Return the (X, Y) coordinate for the center point of the cell that contains the specified text.  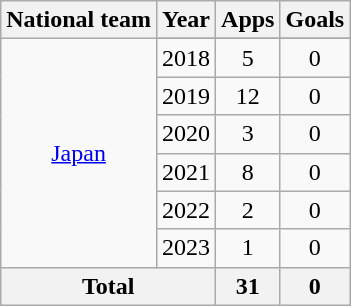
3 (248, 134)
Year (186, 20)
12 (248, 96)
Goals (315, 20)
31 (248, 286)
5 (248, 58)
2023 (186, 248)
Total (108, 286)
2019 (186, 96)
Japan (79, 153)
Apps (248, 20)
2022 (186, 210)
National team (79, 20)
8 (248, 172)
2 (248, 210)
2018 (186, 58)
2021 (186, 172)
1 (248, 248)
2020 (186, 134)
